Capture the cell that displays the provided text and extract its (X, Y) central coordinate. 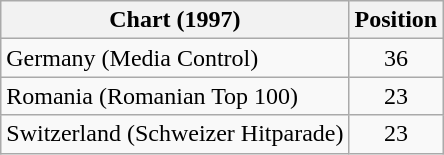
Switzerland (Schweizer Hitparade) (175, 134)
Position (396, 20)
Romania (Romanian Top 100) (175, 96)
Chart (1997) (175, 20)
36 (396, 58)
Germany (Media Control) (175, 58)
